Determine the [X, Y] coordinate at the center of the cell enclosing the given text.  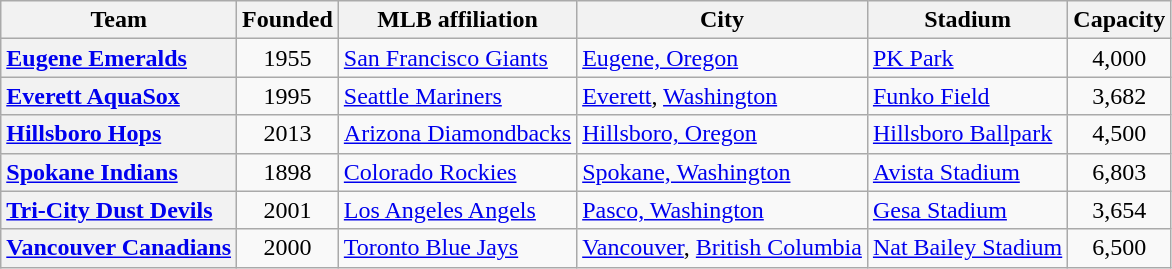
Tri-City Dust Devils [119, 210]
Eugene Emeralds [119, 58]
Los Angeles Angels [457, 210]
2000 [288, 248]
Colorado Rockies [457, 172]
Hillsboro Ballpark [967, 134]
Capacity [1120, 20]
Vancouver, British Columbia [722, 248]
6,803 [1120, 172]
Hillsboro, Oregon [722, 134]
6,500 [1120, 248]
Spokane Indians [119, 172]
Stadium [967, 20]
Funko Field [967, 96]
Nat Bailey Stadium [967, 248]
4,500 [1120, 134]
Gesa Stadium [967, 210]
1898 [288, 172]
Toronto Blue Jays [457, 248]
Founded [288, 20]
Everett AquaSox [119, 96]
Team [119, 20]
1955 [288, 58]
Eugene, Oregon [722, 58]
1995 [288, 96]
Hillsboro Hops [119, 134]
3,682 [1120, 96]
2001 [288, 210]
2013 [288, 134]
PK Park [967, 58]
Avista Stadium [967, 172]
3,654 [1120, 210]
San Francisco Giants [457, 58]
MLB affiliation [457, 20]
Vancouver Canadians [119, 248]
4,000 [1120, 58]
City [722, 20]
Spokane, Washington [722, 172]
Seattle Mariners [457, 96]
Everett, Washington [722, 96]
Pasco, Washington [722, 210]
Arizona Diamondbacks [457, 134]
